Find where the given text appears and provide that cell's center as (X, Y) coordinate. 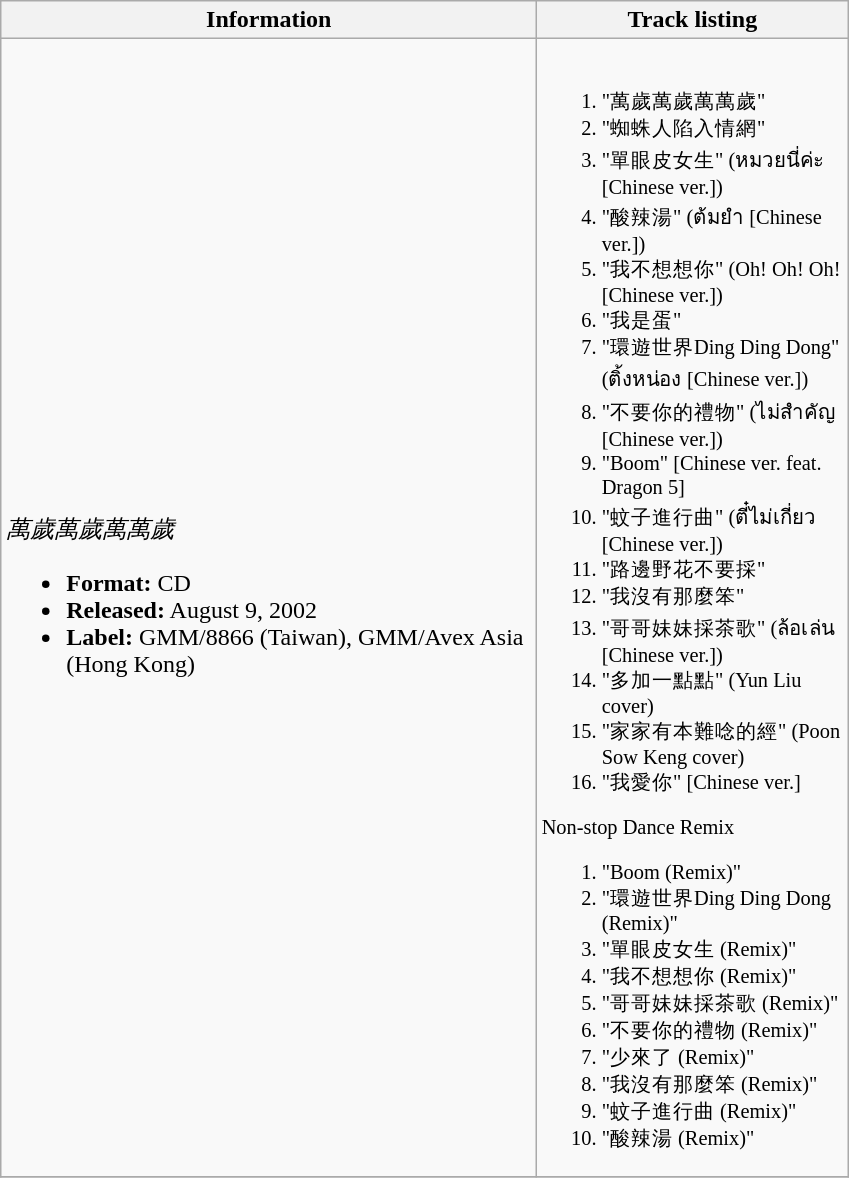
Track listing (692, 20)
Information (269, 20)
萬歲萬歲萬萬歲Format: CDReleased: August 9, 2002Label: GMM/8866 (Taiwan), GMM/Avex Asia (Hong Kong) (269, 608)
